Extract the [x, y] coordinate from the center of the cell holding the provided text.  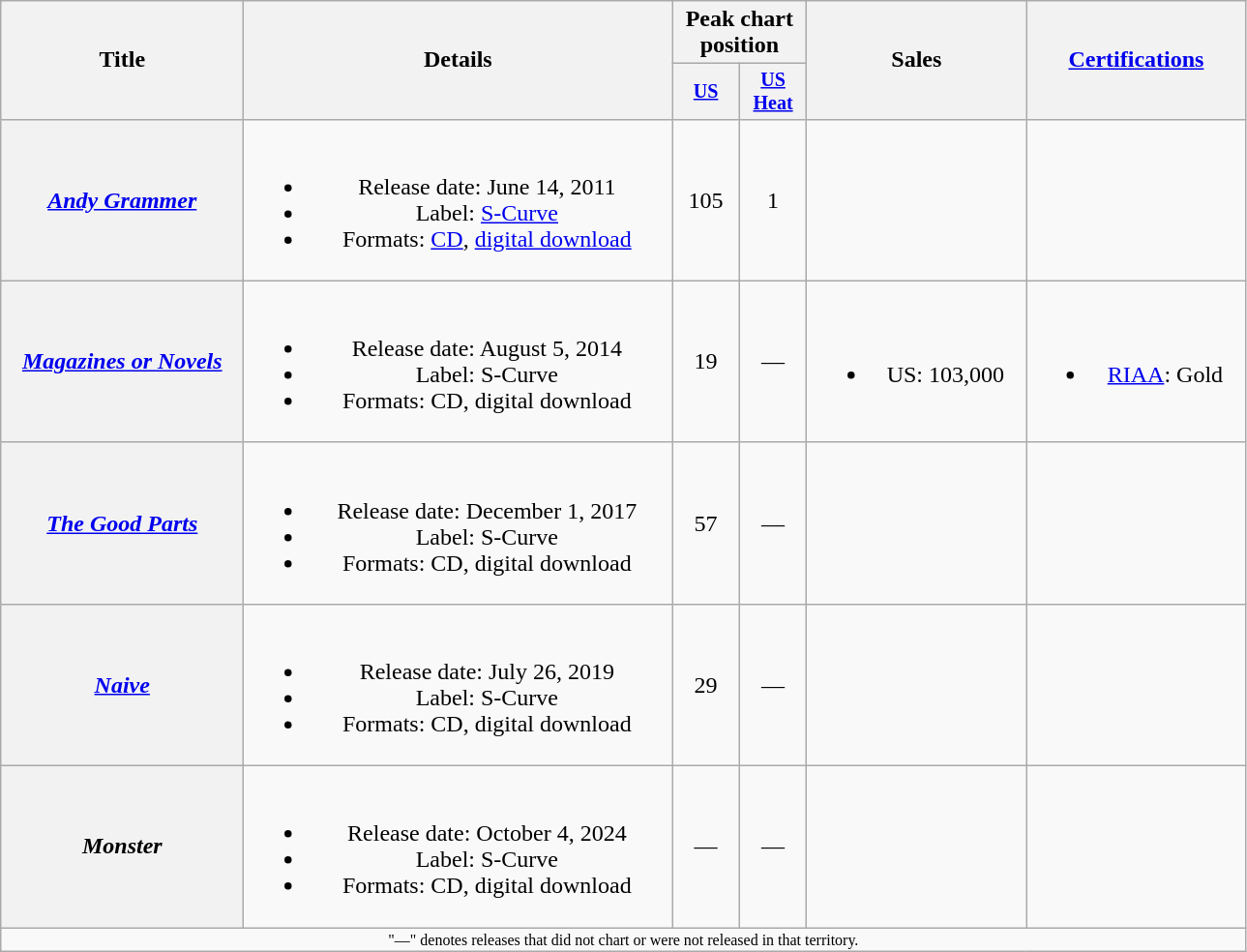
Peak chartposition [739, 33]
US: 103,000 [917, 362]
Monster [122, 848]
1 [772, 199]
105 [706, 199]
USHeat [772, 91]
RIAA: Gold [1136, 362]
Release date: August 5, 2014Label: S-CurveFormats: CD, digital download [459, 362]
Naive [122, 685]
Release date: July 26, 2019Label: S-CurveFormats: CD, digital download [459, 685]
Details [459, 60]
Release date: December 1, 2017Label: S-CurveFormats: CD, digital download [459, 522]
The Good Parts [122, 522]
US [706, 91]
Andy Grammer [122, 199]
Release date: October 4, 2024Label: S-CurveFormats: CD, digital download [459, 848]
"—" denotes releases that did not chart or were not released in that territory. [623, 939]
29 [706, 685]
Sales [917, 60]
Certifications [1136, 60]
19 [706, 362]
Magazines or Novels [122, 362]
57 [706, 522]
Title [122, 60]
Release date: June 14, 2011Label: S-CurveFormats: CD, digital download [459, 199]
